Find where the given text appears and provide that cell's center as [x, y] coordinate. 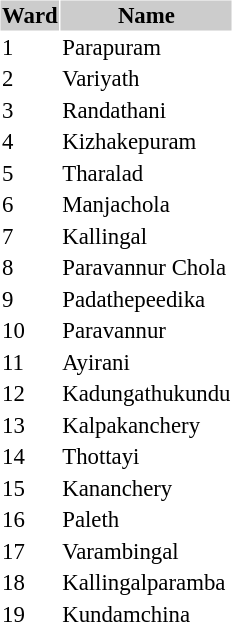
Kallingalparamba [146, 583]
14 [30, 457]
5 [30, 173]
Randathani [146, 110]
13 [30, 425]
6 [30, 205]
Kallingal [146, 236]
Thottayi [146, 457]
Ward [30, 16]
1 [30, 47]
12 [30, 394]
Variyath [146, 79]
Padathepeedika [146, 299]
7 [30, 236]
Name [146, 16]
9 [30, 299]
11 [30, 362]
Paravannur [146, 331]
4 [30, 142]
Kizhakepuram [146, 142]
18 [30, 583]
17 [30, 551]
15 [30, 488]
Kadungathukundu [146, 394]
3 [30, 110]
2 [30, 79]
Kananchery [146, 488]
Varambingal [146, 551]
10 [30, 331]
Kalpakanchery [146, 425]
Paleth [146, 520]
Paravannur Chola [146, 268]
Manjachola [146, 205]
Tharalad [146, 173]
Parapuram [146, 47]
8 [30, 268]
16 [30, 520]
Ayirani [146, 362]
